Identify which cell holds the provided text, then report its [X, Y] central coordinate. 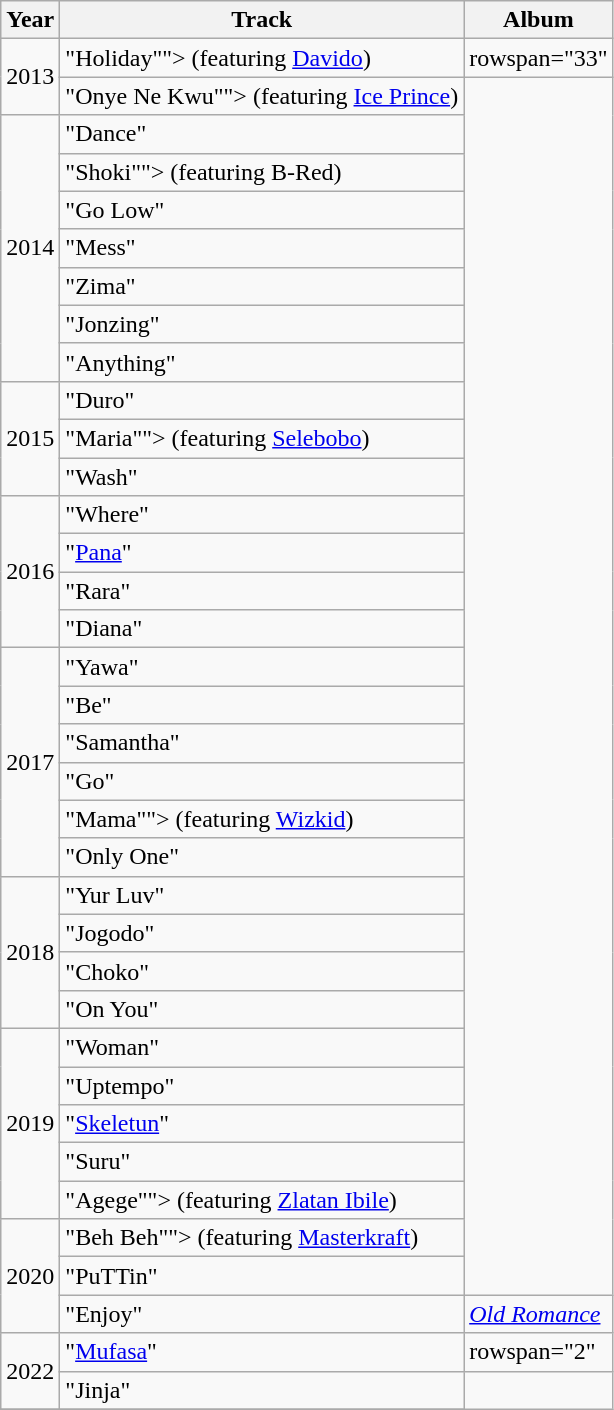
2019 [30, 1123]
2022 [30, 1371]
"Wash" [262, 477]
"Be" [262, 705]
"Maria""> (featuring Selebobo) [262, 438]
"Jogodo" [262, 933]
"Mama""> (featuring Wizkid) [262, 819]
"Diana" [262, 629]
"Duro" [262, 400]
2015 [30, 438]
2016 [30, 572]
"Zima" [262, 286]
rowspan="33" [539, 58]
"Yawa" [262, 667]
"Go Low" [262, 210]
"Dance" [262, 134]
"Pana" [262, 553]
"On You" [262, 1009]
2020 [30, 1276]
2017 [30, 762]
"Where" [262, 515]
2018 [30, 952]
2014 [30, 248]
"Shoki""> (featuring B-Red) [262, 172]
Album [539, 20]
"Samantha" [262, 743]
"Uptempo" [262, 1085]
"Jonzing" [262, 324]
"Yur Luv" [262, 895]
"Holiday""> (featuring Davido) [262, 58]
"Anything" [262, 362]
2013 [30, 77]
"Woman" [262, 1047]
"Suru" [262, 1162]
Old Romance [539, 1314]
"Skeletun" [262, 1124]
"Rara" [262, 591]
"Choko" [262, 971]
"Only One" [262, 857]
"Go" [262, 781]
"Mess" [262, 248]
"Mufasa" [262, 1352]
"Jinja" [262, 1390]
"PuTTin" [262, 1276]
"Agege""> (featuring Zlatan Ibile) [262, 1200]
Track [262, 20]
"Onye Ne Kwu""> (featuring Ice Prince) [262, 96]
"Enjoy" [262, 1314]
"Beh Beh""> (featuring Masterkraft) [262, 1238]
Year [30, 20]
rowspan="2" [539, 1352]
